Search for the cell housing the specified text and yield its (X, Y) center coordinate. 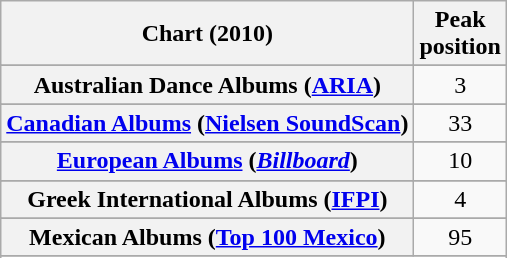
3 (460, 85)
10 (460, 161)
4 (460, 199)
33 (460, 123)
Greek International Albums (IFPI) (208, 199)
Chart (2010) (208, 34)
European Albums (Billboard) (208, 161)
Canadian Albums (Nielsen SoundScan) (208, 123)
Australian Dance Albums (ARIA) (208, 85)
Mexican Albums (Top 100 Mexico) (208, 237)
Peakposition (460, 34)
95 (460, 237)
